Output the (x, y) coordinate of the center of the cell containing the given text.  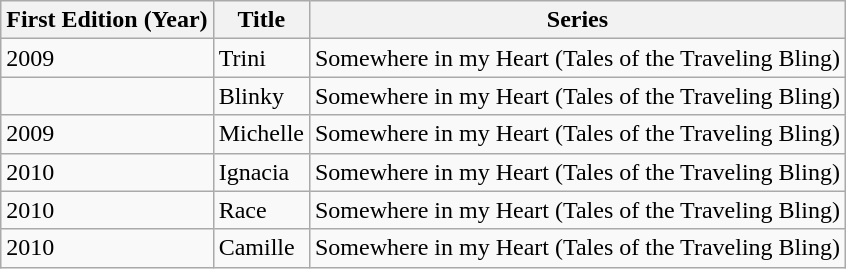
Blinky (261, 96)
Camille (261, 248)
Trini (261, 58)
First Edition (Year) (107, 20)
Michelle (261, 134)
Race (261, 210)
Title (261, 20)
Ignacia (261, 172)
Series (577, 20)
